Provide the [X, Y] coordinate of the cell's center where the given text is located.  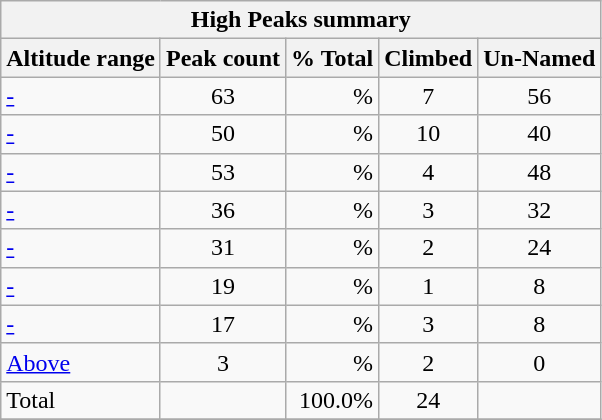
40 [540, 134]
36 [222, 210]
Total [81, 400]
Peak count [222, 58]
50 [222, 134]
0 [540, 362]
Altitude range [81, 58]
32 [540, 210]
Un-Named [540, 58]
7 [428, 96]
10 [428, 134]
31 [222, 248]
48 [540, 172]
% Total [332, 58]
56 [540, 96]
Climbed [428, 58]
53 [222, 172]
17 [222, 324]
4 [428, 172]
19 [222, 286]
High Peaks summary [301, 20]
63 [222, 96]
1 [428, 286]
100.0% [332, 400]
Above [81, 362]
